From the cell containing the given text, extract its center point as [x, y] coordinate. 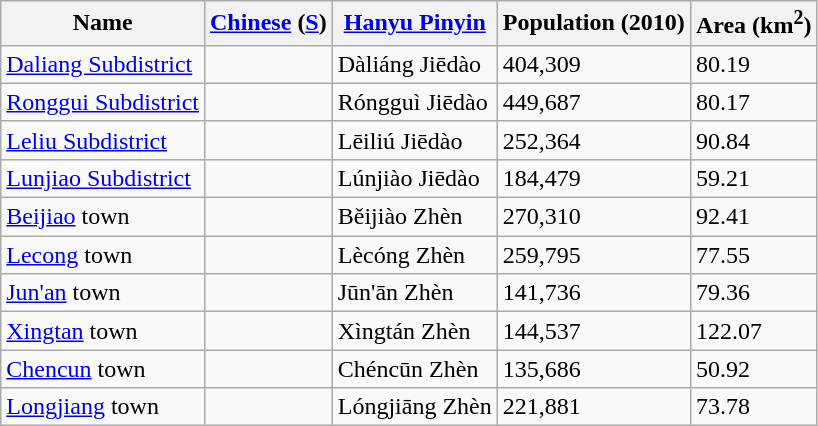
Area (km2) [754, 24]
141,736 [594, 293]
Lunjiao Subdistrict [103, 178]
50.92 [754, 369]
Chéncūn Zhèn [414, 369]
Lècóng Zhèn [414, 255]
Chencun town [103, 369]
Chinese (S) [268, 24]
Leliu Subdistrict [103, 140]
Longjiang town [103, 407]
73.78 [754, 407]
92.41 [754, 217]
Ronggui Subdistrict [103, 102]
Róngguì Jiēdào [414, 102]
77.55 [754, 255]
Dàliáng Jiēdào [414, 64]
Population (2010) [594, 24]
80.17 [754, 102]
270,310 [594, 217]
184,479 [594, 178]
Xingtan town [103, 331]
221,881 [594, 407]
122.07 [754, 331]
Xìngtán Zhèn [414, 331]
Lúnjiào Jiēdào [414, 178]
449,687 [594, 102]
Beijiao town [103, 217]
79.36 [754, 293]
90.84 [754, 140]
252,364 [594, 140]
Jūn'ān Zhèn [414, 293]
Hanyu Pinyin [414, 24]
Lecong town [103, 255]
Lóngjiāng Zhèn [414, 407]
Jun'an town [103, 293]
135,686 [594, 369]
59.21 [754, 178]
Name [103, 24]
Lēiliú Jiēdào [414, 140]
404,309 [594, 64]
144,537 [594, 331]
Daliang Subdistrict [103, 64]
80.19 [754, 64]
Běijiào Zhèn [414, 217]
259,795 [594, 255]
